Find where the given text appears and provide that cell's center as (X, Y) coordinate. 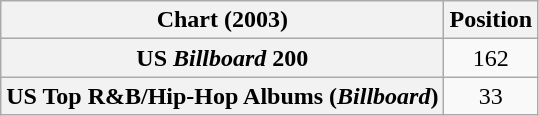
162 (491, 58)
US Top R&B/Hip-Hop Albums (Billboard) (222, 96)
Position (491, 20)
33 (491, 96)
Chart (2003) (222, 20)
US Billboard 200 (222, 58)
